For the text-containing cell, return its midpoint in [X, Y] coordinate format. 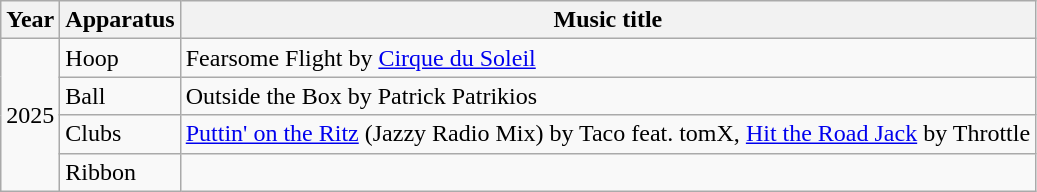
Fearsome Flight by Cirque du Soleil [608, 58]
Outside the Box by Patrick Patrikios [608, 96]
Year [30, 20]
Clubs [120, 134]
Ball [120, 96]
2025 [30, 115]
Ribbon [120, 172]
Music title [608, 20]
Apparatus [120, 20]
Hoop [120, 58]
Puttin' on the Ritz (Jazzy Radio Mix) by Taco feat. tomX, Hit the Road Jack by Throttle [608, 134]
